Scan for the cell matching the given text and deliver its [X, Y] coordinate at center. 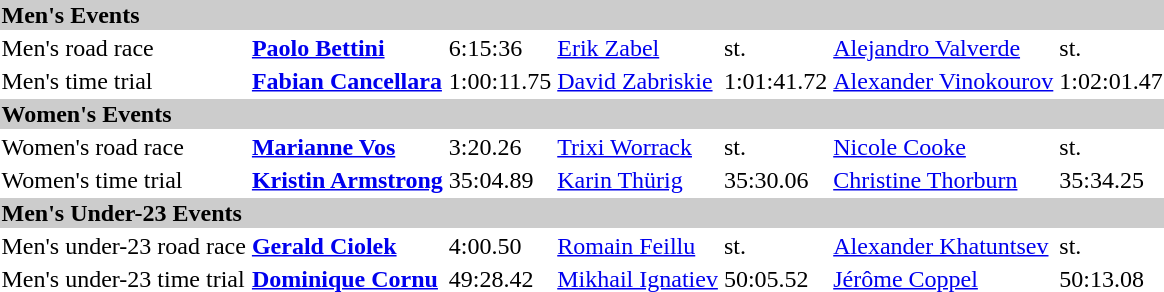
Erik Zabel [638, 48]
4:00.50 [500, 246]
Paolo Bettini [347, 48]
Alexander Khatuntsev [944, 246]
Men's under-23 road race [124, 246]
Trixi Worrack [638, 147]
Men's time trial [124, 81]
3:20.26 [500, 147]
Fabian Cancellara [347, 81]
Alexander Vinokourov [944, 81]
Christine Thorburn [944, 180]
David Zabriskie [638, 81]
Men's road race [124, 48]
Gerald Ciolek [347, 246]
6:15:36 [500, 48]
Men's Under-23 Events [582, 213]
Nicole Cooke [944, 147]
1:02:01.47 [1111, 81]
35:34.25 [1111, 180]
Kristin Armstrong [347, 180]
Women's Events [582, 114]
1:00:11.75 [500, 81]
Karin Thürig [638, 180]
35:30.06 [775, 180]
1:01:41.72 [775, 81]
Alejandro Valverde [944, 48]
Women's road race [124, 147]
Romain Feillu [638, 246]
35:04.89 [500, 180]
Men's Events [582, 15]
Women's time trial [124, 180]
Marianne Vos [347, 147]
